Detect which cell encompasses the target text, then output its (x, y) center coordinate. 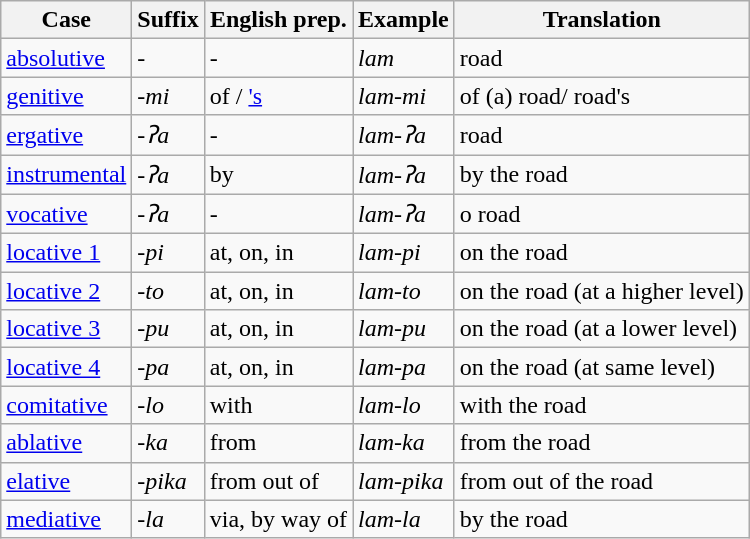
lam-pika (404, 481)
-la (168, 519)
locative 1 (66, 253)
mediative (66, 519)
Case (66, 20)
by (278, 174)
lam-lo (404, 405)
-mi (168, 96)
vocative (66, 214)
-pika (168, 481)
instrumental (66, 174)
comitative (66, 405)
of (a) road/ road's (602, 96)
lam-pu (404, 329)
lam-pi (404, 253)
-pi (168, 253)
with the road (602, 405)
lam-ka (404, 443)
from out of the road (602, 481)
locative 4 (66, 367)
ergative (66, 135)
o road (602, 214)
-to (168, 291)
Translation (602, 20)
from out of (278, 481)
lam-la (404, 519)
Example (404, 20)
-lo (168, 405)
lam-to (404, 291)
locative 2 (66, 291)
elative (66, 481)
from (278, 443)
with (278, 405)
locative 3 (66, 329)
lam-mi (404, 96)
of / 's (278, 96)
ablative (66, 443)
lam-pa (404, 367)
English prep. (278, 20)
on the road (602, 253)
lam (404, 58)
on the road (at a higher level) (602, 291)
-pu (168, 329)
on the road (at a lower level) (602, 329)
-pa (168, 367)
via, by way of (278, 519)
genitive (66, 96)
from the road (602, 443)
absolutive (66, 58)
Suffix (168, 20)
on the road (at same level) (602, 367)
-ka (168, 443)
